Scan for the cell matching the given text and deliver its [x, y] coordinate at center. 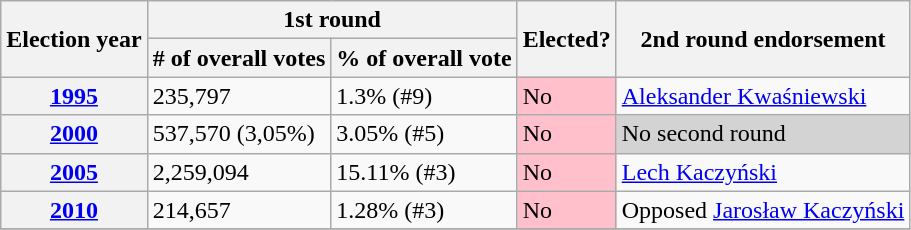
1.28% (#3) [424, 210]
235,797 [239, 96]
Lech Kaczyński [763, 172]
537,570 (3,05%) [239, 134]
2nd round endorsement [763, 39]
Aleksander Kwaśniewski [763, 96]
Elected? [566, 39]
2010 [74, 210]
% of overall vote [424, 58]
3.05% (#5) [424, 134]
Opposed Jarosław Kaczyński [763, 210]
1.3% (#9) [424, 96]
Election year [74, 39]
1995 [74, 96]
2000 [74, 134]
1st round [332, 20]
214,657 [239, 210]
15.11% (#3) [424, 172]
# of overall votes [239, 58]
2005 [74, 172]
2,259,094 [239, 172]
No second round [763, 134]
